Extract the (x, y) coordinate from the center of the cell holding the provided text.  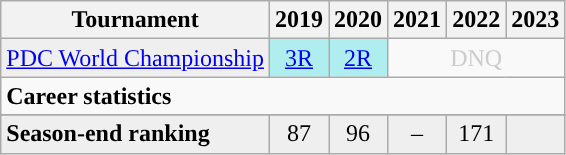
– (418, 134)
2021 (418, 20)
Career statistics (283, 96)
3R (298, 58)
2020 (358, 20)
DNQ (476, 58)
2019 (298, 20)
87 (298, 134)
PDC World Championship (136, 58)
96 (358, 134)
Tournament (136, 20)
2022 (476, 20)
2023 (536, 20)
2R (358, 58)
Season-end ranking (136, 134)
171 (476, 134)
